Pinpoint the cell where the given text exists, returning its (x, y) midpoint coordinate. 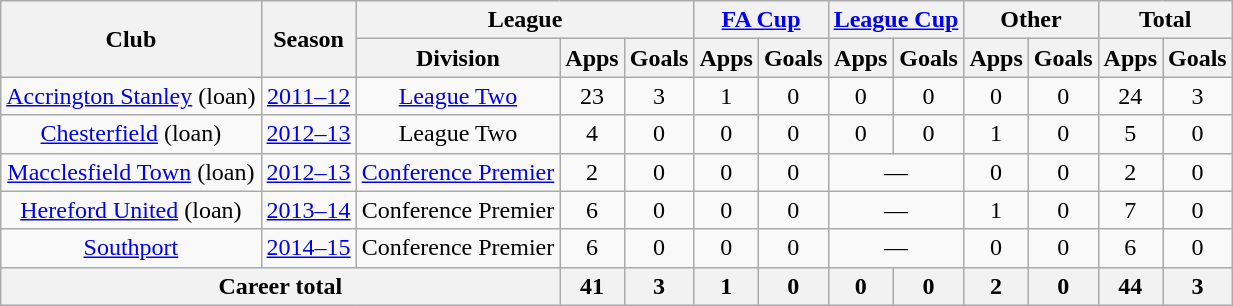
4 (592, 134)
2014–15 (308, 248)
FA Cup (761, 20)
Season (308, 39)
League (525, 20)
Hereford United (loan) (131, 210)
Accrington Stanley (loan) (131, 96)
41 (592, 286)
44 (1130, 286)
5 (1130, 134)
Career total (280, 286)
Chesterfield (loan) (131, 134)
Other (1031, 20)
Macclesfield Town (loan) (131, 172)
Division (458, 58)
23 (592, 96)
League Cup (896, 20)
2011–12 (308, 96)
7 (1130, 210)
Southport (131, 248)
Club (131, 39)
2013–14 (308, 210)
24 (1130, 96)
Total (1165, 20)
